Detect which cell encompasses the target text, then output its (x, y) center coordinate. 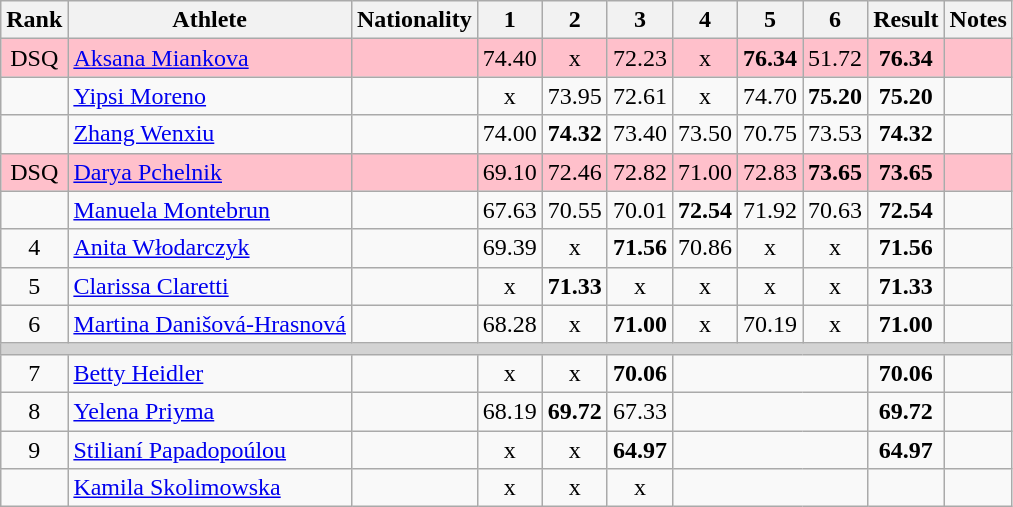
Darya Pchelnik (210, 172)
70.01 (640, 210)
1 (510, 20)
3 (640, 20)
72.46 (574, 172)
73.40 (640, 134)
Aksana Miankova (210, 58)
74.70 (770, 96)
74.40 (510, 58)
7 (34, 373)
2 (574, 20)
Result (906, 20)
Zhang Wenxiu (210, 134)
Betty Heidler (210, 373)
Martina Danišová-Hrasnová (210, 324)
72.82 (640, 172)
Clarissa Claretti (210, 286)
73.95 (574, 96)
67.63 (510, 210)
9 (34, 449)
Anita Włodarczyk (210, 248)
70.55 (574, 210)
Kamila Skolimowska (210, 488)
72.23 (640, 58)
72.83 (770, 172)
70.63 (836, 210)
Rank (34, 20)
Athlete (210, 20)
Yelena Priyma (210, 411)
Manuela Montebrun (210, 210)
8 (34, 411)
51.72 (836, 58)
67.33 (640, 411)
70.75 (770, 134)
Stilianí Papadopoúlou (210, 449)
71.92 (770, 210)
74.00 (510, 134)
69.10 (510, 172)
70.86 (704, 248)
72.61 (640, 96)
69.39 (510, 248)
70.19 (770, 324)
68.19 (510, 411)
68.28 (510, 324)
Notes (978, 20)
73.53 (836, 134)
73.50 (704, 134)
Yipsi Moreno (210, 96)
Nationality (414, 20)
